Determine the (X, Y) coordinate at the center of the cell enclosing the given text.  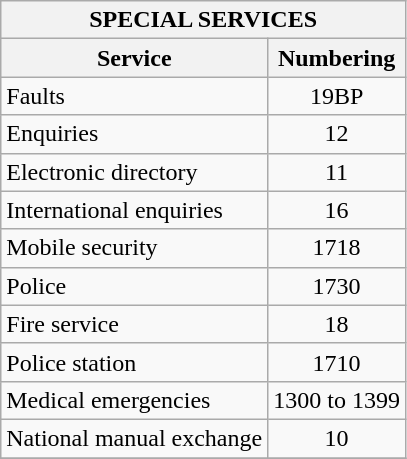
12 (337, 134)
International enquiries (134, 210)
Numbering (337, 58)
Police (134, 286)
Service (134, 58)
11 (337, 172)
Faults (134, 96)
18 (337, 324)
National manual exchange (134, 438)
16 (337, 210)
Mobile security (134, 248)
Medical emergencies (134, 400)
1718 (337, 248)
1710 (337, 362)
10 (337, 438)
19BP (337, 96)
SPECIAL SERVICES (204, 20)
Electronic directory (134, 172)
1300 to 1399 (337, 400)
1730 (337, 286)
Police station (134, 362)
Fire service (134, 324)
Enquiries (134, 134)
